Return the [X, Y] coordinate for the center point of the cell that contains the specified text.  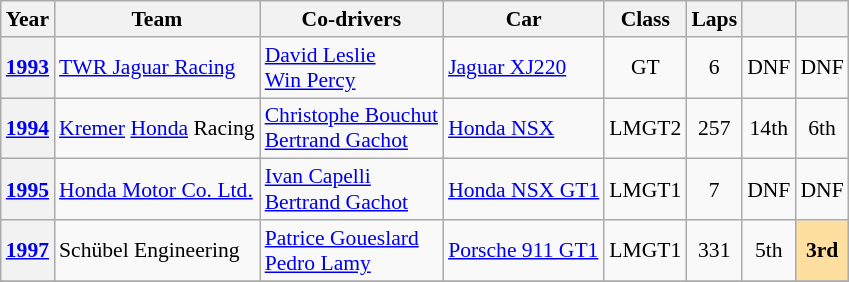
Co-drivers [352, 19]
6 [714, 68]
Porsche 911 GT1 [524, 250]
Honda NSX [524, 128]
LMGT2 [645, 128]
1993 [28, 68]
Schübel Engineering [157, 250]
Car [524, 19]
GT [645, 68]
14th [768, 128]
1997 [28, 250]
331 [714, 250]
6th [822, 128]
Laps [714, 19]
1995 [28, 190]
Year [28, 19]
5th [768, 250]
Kremer Honda Racing [157, 128]
Honda Motor Co. Ltd. [157, 190]
Team [157, 19]
David Leslie Win Percy [352, 68]
Jaguar XJ220 [524, 68]
Class [645, 19]
3rd [822, 250]
Patrice Goueslard Pedro Lamy [352, 250]
7 [714, 190]
Ivan Capelli Bertrand Gachot [352, 190]
Honda NSX GT1 [524, 190]
1994 [28, 128]
TWR Jaguar Racing [157, 68]
Christophe Bouchut Bertrand Gachot [352, 128]
257 [714, 128]
